Detect which cell encompasses the target text, then output its (X, Y) center coordinate. 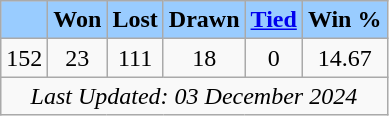
Won (78, 20)
0 (274, 58)
Last Updated: 03 December 2024 (194, 96)
152 (24, 58)
14.67 (344, 58)
18 (204, 58)
Win % (344, 20)
Drawn (204, 20)
Tied (274, 20)
Lost (135, 20)
111 (135, 58)
23 (78, 58)
